From the cell containing the given text, extract its center point as (X, Y) coordinate. 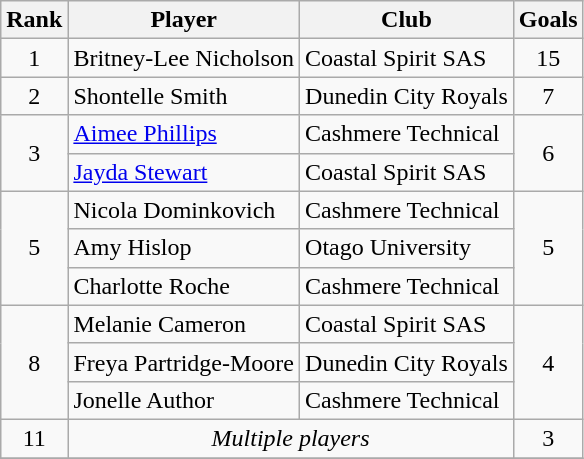
6 (548, 153)
Melanie Cameron (184, 324)
4 (548, 362)
Aimee Phillips (184, 134)
Multiple players (290, 438)
Goals (548, 20)
15 (548, 58)
Freya Partridge-Moore (184, 362)
11 (34, 438)
Rank (34, 20)
Nicola Dominkovich (184, 210)
Britney-Lee Nicholson (184, 58)
Charlotte Roche (184, 286)
7 (548, 96)
8 (34, 362)
1 (34, 58)
Jayda Stewart (184, 172)
Player (184, 20)
Club (407, 20)
2 (34, 96)
Otago University (407, 248)
Amy Hislop (184, 248)
Jonelle Author (184, 400)
Shontelle Smith (184, 96)
